Return (X, Y) of the center of cell containing provided text 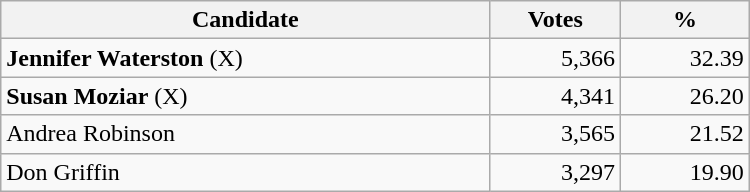
32.39 (686, 58)
3,297 (556, 172)
21.52 (686, 134)
Susan Moziar (X) (246, 96)
19.90 (686, 172)
Votes (556, 20)
Jennifer Waterston (X) (246, 58)
26.20 (686, 96)
Andrea Robinson (246, 134)
% (686, 20)
5,366 (556, 58)
4,341 (556, 96)
Candidate (246, 20)
Don Griffin (246, 172)
3,565 (556, 134)
